Return (X, Y) of the center of cell containing provided text 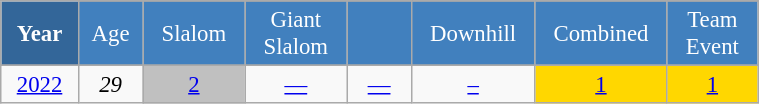
Downhill (472, 34)
– (472, 85)
2 (194, 85)
GiantSlalom (296, 34)
Slalom (194, 34)
Team Event (712, 34)
Age (110, 34)
Year (40, 34)
Combined (601, 34)
2022 (40, 85)
29 (110, 85)
